Extract the (X, Y) coordinate from the center of the cell holding the provided text.  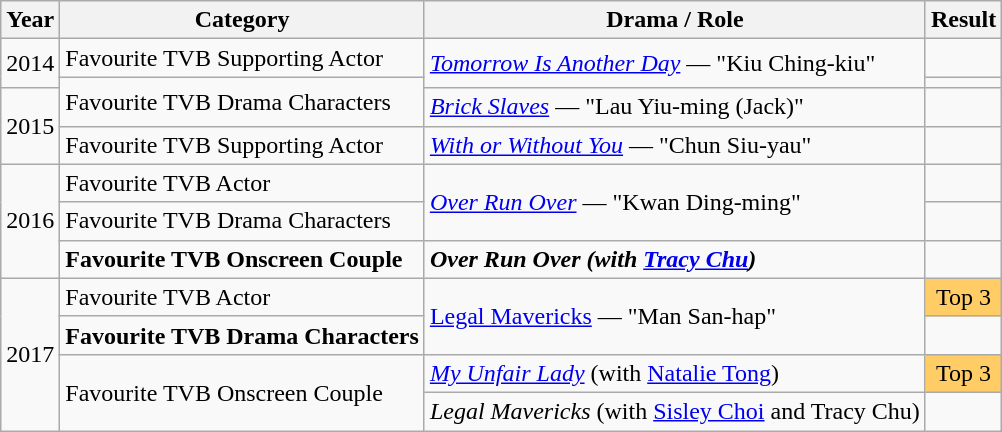
2015 (30, 126)
2017 (30, 354)
Over Run Over — "Kwan Ding-ming" (674, 202)
Drama / Role (674, 20)
Result (963, 20)
Legal Mavericks (with Sisley Choi and Tracy Chu) (674, 411)
2014 (30, 64)
2016 (30, 221)
Year (30, 20)
Brick Slaves — "Lau Yiu-ming (Jack)" (674, 107)
Category (242, 20)
My Unfair Lady (with Natalie Tong) (674, 373)
Tomorrow Is Another Day — "Kiu Ching-kiu" (674, 64)
Legal Mavericks — "Man San-hap" (674, 316)
With or Without You — "Chun Siu-yau" (674, 145)
Over Run Over (with Tracy Chu) (674, 259)
